Detect which cell encompasses the target text, then output its [x, y] center coordinate. 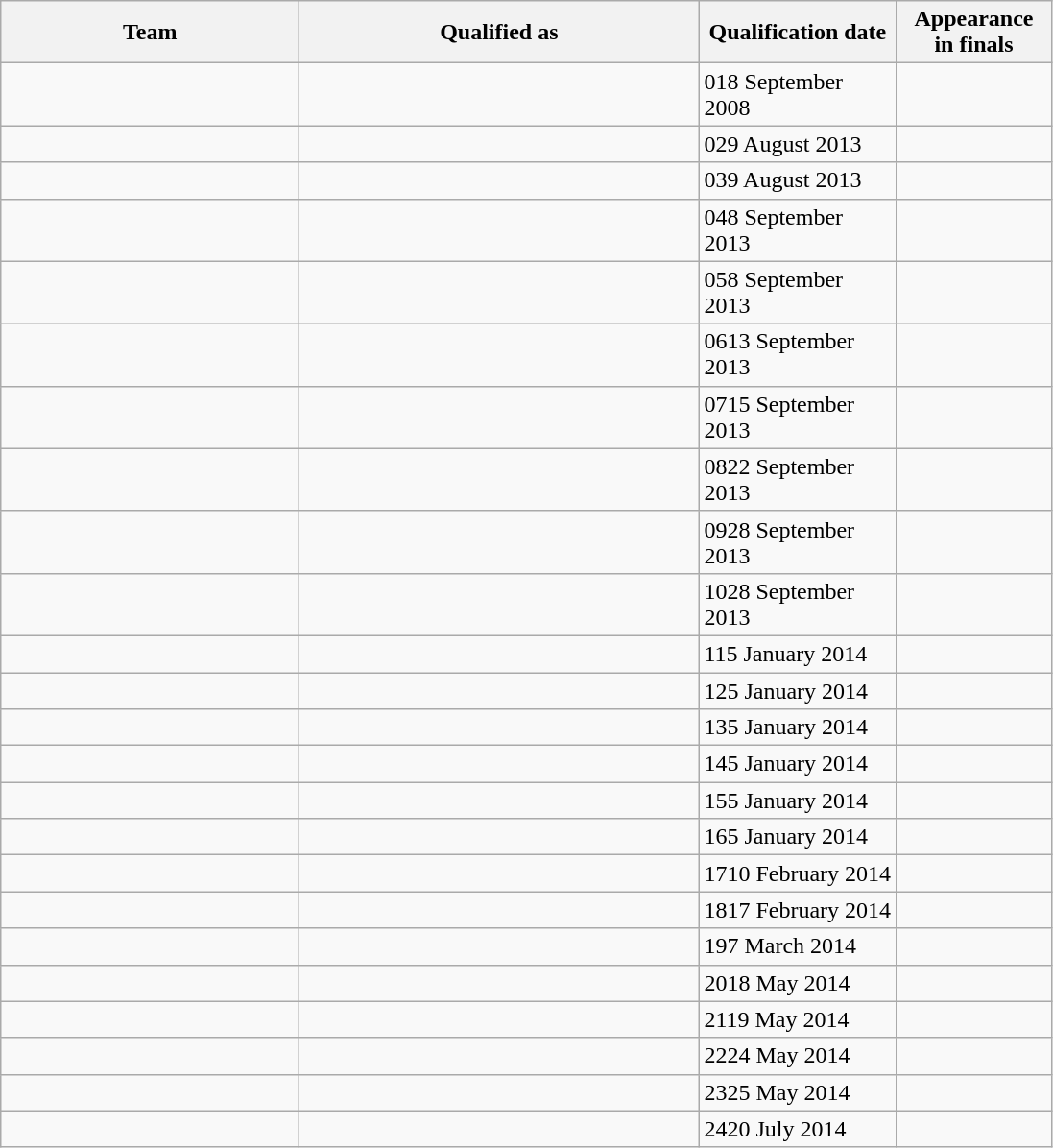
0822 September 2013 [798, 480]
048 September 2013 [798, 230]
0613 September 2013 [798, 355]
039 August 2013 [798, 180]
2119 May 2014 [798, 1019]
2325 May 2014 [798, 1092]
0928 September 2013 [798, 541]
155 January 2014 [798, 801]
2224 May 2014 [798, 1056]
058 September 2013 [798, 292]
Qualified as [499, 33]
165 January 2014 [798, 837]
1817 February 2014 [798, 910]
145 January 2014 [798, 764]
125 January 2014 [798, 690]
Appearancein finals [973, 33]
1028 September 2013 [798, 605]
135 January 2014 [798, 728]
018 September 2008 [798, 94]
1710 February 2014 [798, 873]
115 January 2014 [798, 654]
197 March 2014 [798, 946]
029 August 2013 [798, 144]
0715 September 2013 [798, 417]
2018 May 2014 [798, 983]
Qualification date [798, 33]
2420 July 2014 [798, 1129]
Team [150, 33]
